Return the [X, Y] coordinate for the center point of the cell that contains the specified text.  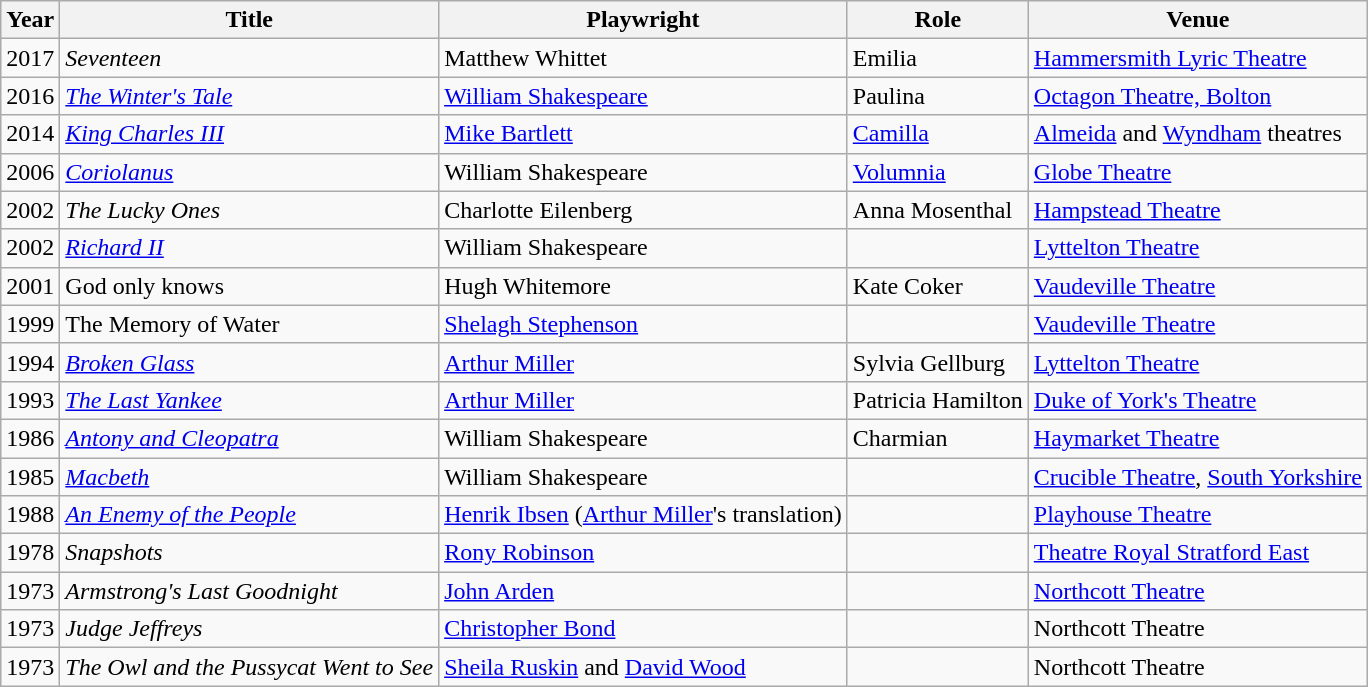
Judge Jeffreys [250, 629]
John Arden [644, 591]
Snapshots [250, 553]
1999 [30, 324]
Patricia Hamilton [938, 400]
2006 [30, 172]
1978 [30, 553]
Coriolanus [250, 172]
Sylvia Gellburg [938, 362]
Year [30, 20]
Anna Mosenthal [938, 210]
Broken Glass [250, 362]
Sheila Ruskin and David Wood [644, 667]
God only knows [250, 286]
The Winter's Tale [250, 96]
Hammersmith Lyric Theatre [1198, 58]
An Enemy of the People [250, 515]
Emilia [938, 58]
Paulina [938, 96]
Henrik Ibsen (Arthur Miller's translation) [644, 515]
2001 [30, 286]
Matthew Whittet [644, 58]
Shelagh Stephenson [644, 324]
The Lucky Ones [250, 210]
King Charles III [250, 134]
Charlotte Eilenberg [644, 210]
Theatre Royal Stratford East [1198, 553]
2014 [30, 134]
Kate Coker [938, 286]
Macbeth [250, 477]
Haymarket Theatre [1198, 438]
Almeida and Wyndham theatres [1198, 134]
Globe Theatre [1198, 172]
The Memory of Water [250, 324]
Seventeen [250, 58]
Richard II [250, 248]
1985 [30, 477]
The Last Yankee [250, 400]
The Owl and the Pussycat Went to See [250, 667]
Playwright [644, 20]
Octagon Theatre, Bolton [1198, 96]
Armstrong's Last Goodnight [250, 591]
Playhouse Theatre [1198, 515]
1986 [30, 438]
Charmian [938, 438]
2016 [30, 96]
Mike Bartlett [644, 134]
Hugh Whitemore [644, 286]
1988 [30, 515]
Crucible Theatre, South Yorkshire [1198, 477]
Venue [1198, 20]
1994 [30, 362]
Title [250, 20]
2017 [30, 58]
Role [938, 20]
Volumnia [938, 172]
Christopher Bond [644, 629]
Rony Robinson [644, 553]
Camilla [938, 134]
Antony and Cleopatra [250, 438]
1993 [30, 400]
Duke of York's Theatre [1198, 400]
Hampstead Theatre [1198, 210]
